Pinpoint the cell where the given text exists, returning its (X, Y) midpoint coordinate. 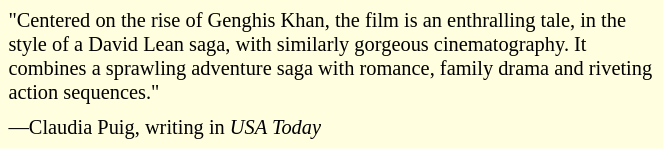
—Claudia Puig, writing in USA Today (332, 128)
